Extract the (X, Y) coordinate from the center of the cell holding the provided text.  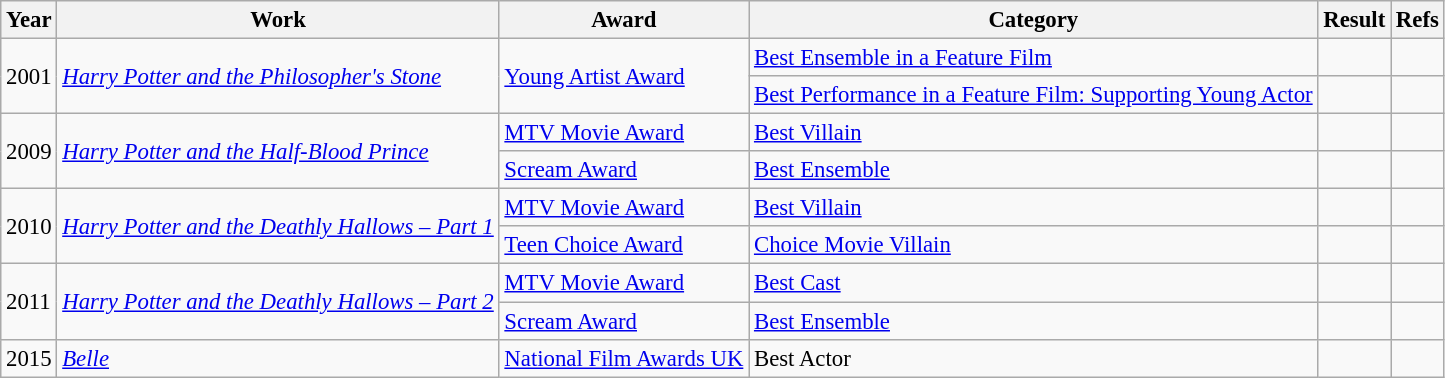
Best Ensemble in a Feature Film (1034, 58)
2011 (29, 302)
Award (624, 20)
Work (278, 20)
2009 (29, 152)
Best Performance in a Feature Film: Supporting Young Actor (1034, 95)
Harry Potter and the Deathly Hallows – Part 1 (278, 226)
2001 (29, 76)
Harry Potter and the Deathly Hallows – Part 2 (278, 302)
Best Cast (1034, 283)
Year (29, 20)
Choice Movie Villain (1034, 245)
Harry Potter and the Half-Blood Prince (278, 152)
Teen Choice Award (624, 245)
Belle (278, 358)
2015 (29, 358)
2010 (29, 226)
Young Artist Award (624, 76)
Harry Potter and the Philosopher's Stone (278, 76)
Category (1034, 20)
National Film Awards UK (624, 358)
Best Actor (1034, 358)
Result (1354, 20)
Refs (1418, 20)
